Output the [X, Y] coordinate of the center of the cell containing the given text.  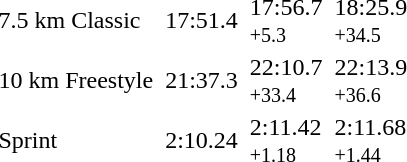
21:37.3 [202, 80]
22:10.7+33.4 [286, 80]
